Return the (x, y) coordinate for the center point of the cell that contains the specified text.  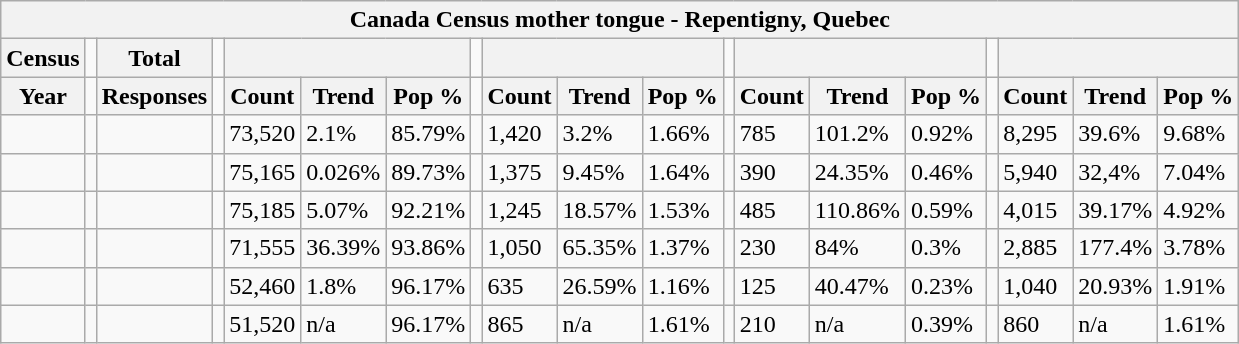
4,015 (1036, 210)
3.78% (1198, 248)
Year (43, 96)
5.07% (344, 210)
84% (857, 248)
39.6% (1116, 134)
5,940 (1036, 172)
1,050 (520, 248)
0.92% (946, 134)
40.47% (857, 286)
0.46% (946, 172)
0.026% (344, 172)
860 (1036, 324)
1,375 (520, 172)
Census (43, 58)
85.79% (428, 134)
390 (772, 172)
32,4% (1116, 172)
125 (772, 286)
7.04% (1198, 172)
Responses (154, 96)
20.93% (1116, 286)
635 (520, 286)
73,520 (262, 134)
0.39% (946, 324)
1.66% (682, 134)
26.59% (600, 286)
1,245 (520, 210)
785 (772, 134)
1.64% (682, 172)
0.23% (946, 286)
1.37% (682, 248)
1.91% (1198, 286)
4.92% (1198, 210)
51,520 (262, 324)
1.53% (682, 210)
75,185 (262, 210)
8,295 (1036, 134)
210 (772, 324)
36.39% (344, 248)
2.1% (344, 134)
9.45% (600, 172)
1.16% (682, 286)
0.59% (946, 210)
177.4% (1116, 248)
75,165 (262, 172)
2,885 (1036, 248)
1,420 (520, 134)
865 (520, 324)
Canada Census mother tongue - Repentigny, Quebec (620, 20)
Total (154, 58)
52,460 (262, 286)
93.86% (428, 248)
24.35% (857, 172)
65.35% (600, 248)
3.2% (600, 134)
0.3% (946, 248)
1,040 (1036, 286)
230 (772, 248)
89.73% (428, 172)
110.86% (857, 210)
18.57% (600, 210)
71,555 (262, 248)
485 (772, 210)
92.21% (428, 210)
1.8% (344, 286)
9.68% (1198, 134)
101.2% (857, 134)
39.17% (1116, 210)
